Scan for the cell matching the given text and deliver its (x, y) coordinate at center. 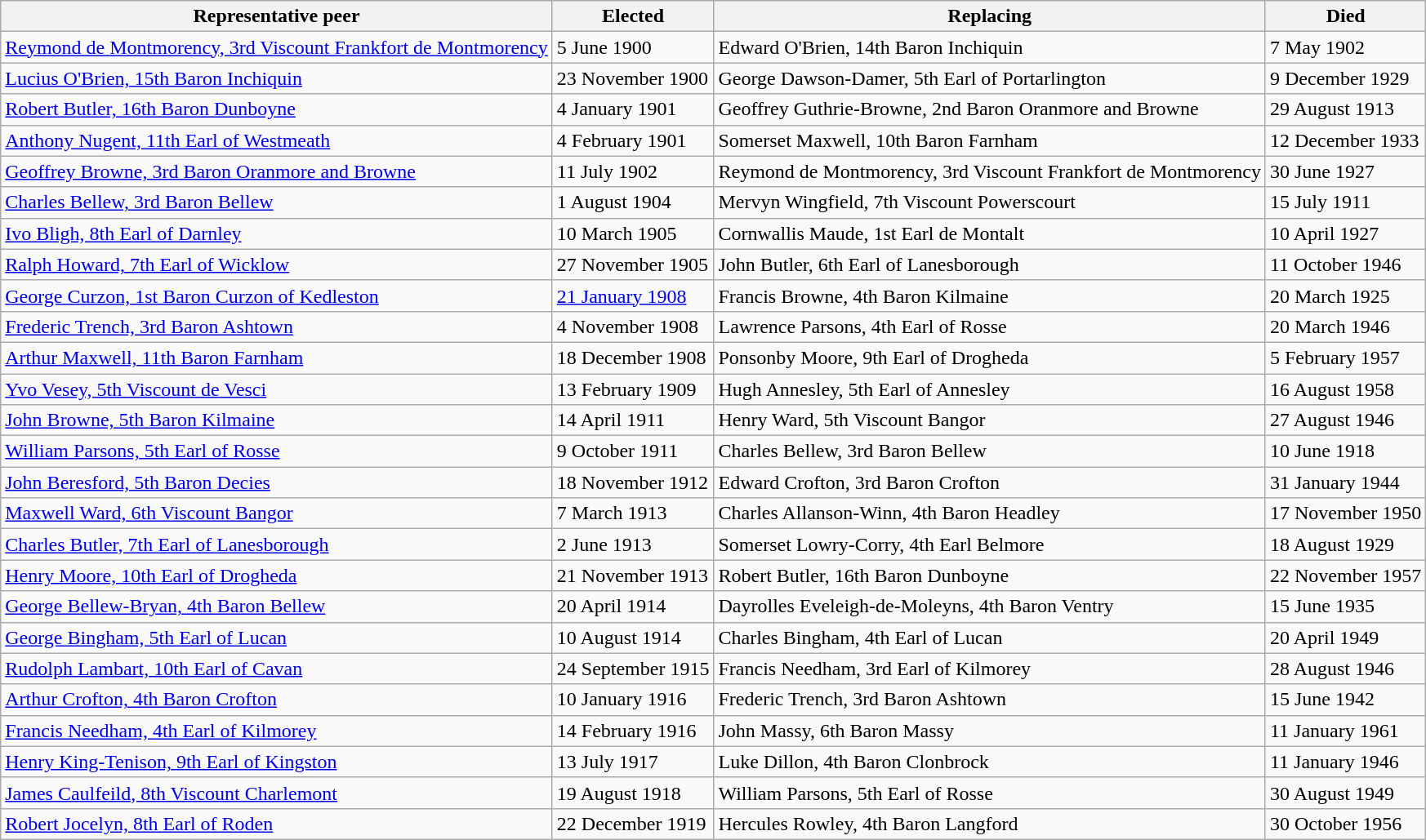
4 February 1901 (633, 140)
30 August 1949 (1345, 793)
11 July 1902 (633, 171)
George Bingham, 5th Earl of Lucan (277, 638)
21 January 1908 (633, 296)
Yvo Vesey, 5th Viscount de Vesci (277, 389)
5 June 1900 (633, 47)
15 June 1935 (1345, 607)
Maxwell Ward, 6th Viscount Bangor (277, 513)
Replacing (990, 16)
24 September 1915 (633, 669)
Arthur Maxwell, 11th Baron Farnham (277, 358)
Lawrence Parsons, 4th Earl of Rosse (990, 327)
20 April 1949 (1345, 638)
22 December 1919 (633, 824)
Representative peer (277, 16)
12 December 1933 (1345, 140)
Ponsonby Moore, 9th Earl of Drogheda (990, 358)
Geoffrey Browne, 3rd Baron Oranmore and Browne (277, 171)
20 March 1925 (1345, 296)
John Beresford, 5th Baron Decies (277, 482)
4 January 1901 (633, 109)
27 August 1946 (1345, 420)
Mervyn Wingfield, 7th Viscount Powerscourt (990, 202)
2 June 1913 (633, 544)
Elected (633, 16)
Geoffrey Guthrie-Browne, 2nd Baron Oranmore and Browne (990, 109)
Anthony Nugent, 11th Earl of Westmeath (277, 140)
Edward Crofton, 3rd Baron Crofton (990, 482)
Hugh Annesley, 5th Earl of Annesley (990, 389)
28 August 1946 (1345, 669)
31 January 1944 (1345, 482)
15 June 1942 (1345, 700)
James Caulfeild, 8th Viscount Charlemont (277, 793)
Francis Browne, 4th Baron Kilmaine (990, 296)
13 February 1909 (633, 389)
Ralph Howard, 7th Earl of Wicklow (277, 264)
Charles Allanson-Winn, 4th Baron Headley (990, 513)
15 July 1911 (1345, 202)
George Curzon, 1st Baron Curzon of Kedleston (277, 296)
22 November 1957 (1345, 576)
20 March 1946 (1345, 327)
Arthur Crofton, 4th Baron Crofton (277, 700)
9 December 1929 (1345, 78)
Francis Needham, 3rd Earl of Kilmorey (990, 669)
30 October 1956 (1345, 824)
14 February 1916 (633, 731)
Francis Needham, 4th Earl of Kilmorey (277, 731)
Somerset Lowry-Corry, 4th Earl Belmore (990, 544)
Ivo Bligh, 8th Earl of Darnley (277, 233)
10 April 1927 (1345, 233)
23 November 1900 (633, 78)
11 January 1961 (1345, 731)
Edward O'Brien, 14th Baron Inchiquin (990, 47)
George Bellew-Bryan, 4th Baron Bellew (277, 607)
29 August 1913 (1345, 109)
John Butler, 6th Earl of Lanesborough (990, 264)
Charles Butler, 7th Earl of Lanesborough (277, 544)
Henry Ward, 5th Viscount Bangor (990, 420)
Somerset Maxwell, 10th Baron Farnham (990, 140)
Henry Moore, 10th Earl of Drogheda (277, 576)
Died (1345, 16)
20 April 1914 (633, 607)
17 November 1950 (1345, 513)
19 August 1918 (633, 793)
10 March 1905 (633, 233)
18 December 1908 (633, 358)
18 November 1912 (633, 482)
Robert Jocelyn, 8th Earl of Roden (277, 824)
Henry King-Tenison, 9th Earl of Kingston (277, 762)
30 June 1927 (1345, 171)
John Massy, 6th Baron Massy (990, 731)
Lucius O'Brien, 15th Baron Inchiquin (277, 78)
16 August 1958 (1345, 389)
10 January 1916 (633, 700)
Dayrolles Eveleigh-de-Moleyns, 4th Baron Ventry (990, 607)
4 November 1908 (633, 327)
18 August 1929 (1345, 544)
John Browne, 5th Baron Kilmaine (277, 420)
14 April 1911 (633, 420)
10 August 1914 (633, 638)
11 January 1946 (1345, 762)
13 July 1917 (633, 762)
1 August 1904 (633, 202)
Cornwallis Maude, 1st Earl de Montalt (990, 233)
Luke Dillon, 4th Baron Clonbrock (990, 762)
11 October 1946 (1345, 264)
10 June 1918 (1345, 451)
27 November 1905 (633, 264)
George Dawson-Damer, 5th Earl of Portarlington (990, 78)
7 May 1902 (1345, 47)
21 November 1913 (633, 576)
5 February 1957 (1345, 358)
Rudolph Lambart, 10th Earl of Cavan (277, 669)
7 March 1913 (633, 513)
Charles Bingham, 4th Earl of Lucan (990, 638)
Hercules Rowley, 4th Baron Langford (990, 824)
9 October 1911 (633, 451)
